Find where the given text appears and provide that cell's center as (X, Y) coordinate. 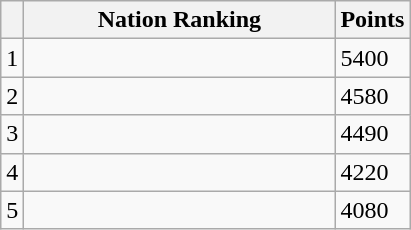
5400 (372, 58)
4220 (372, 172)
Nation Ranking (180, 20)
5 (12, 210)
4080 (372, 210)
Points (372, 20)
3 (12, 134)
4580 (372, 96)
4490 (372, 134)
4 (12, 172)
1 (12, 58)
2 (12, 96)
